Scan for the cell matching the given text and deliver its [x, y] coordinate at center. 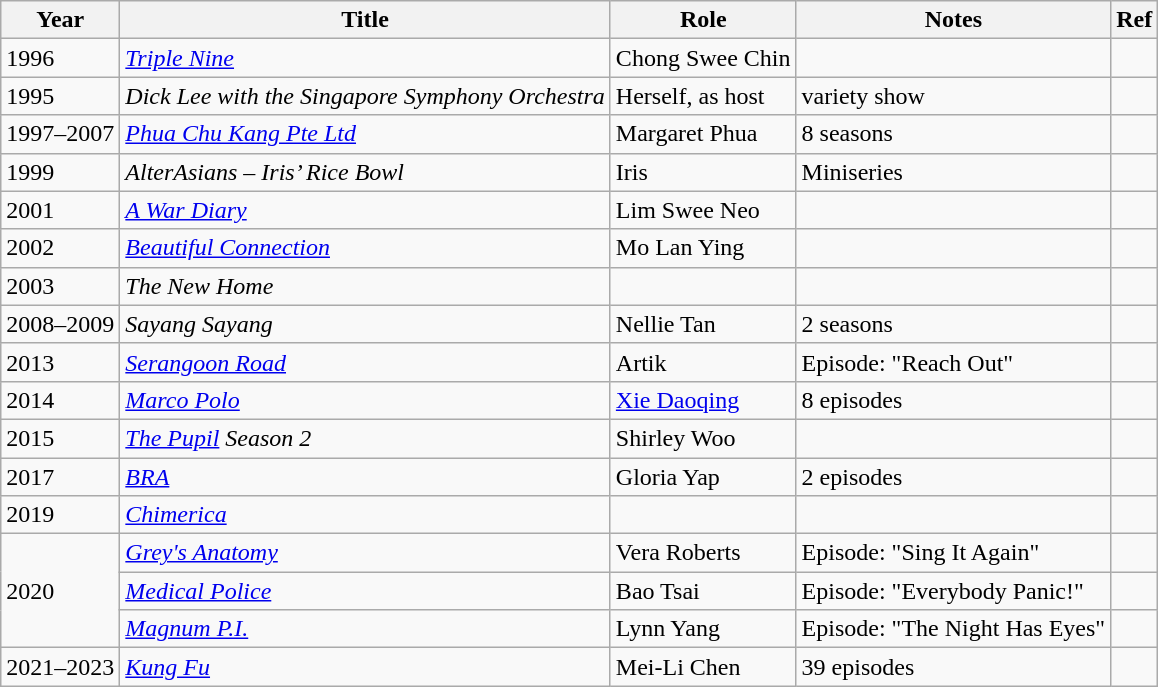
8 episodes [954, 400]
Herself, as host [703, 96]
Ref [1134, 20]
Serangoon Road [366, 362]
Magnum P.I. [366, 629]
Episode: "Sing It Again" [954, 553]
Episode: "Reach Out" [954, 362]
Phua Chu Kang Pte Ltd [366, 134]
variety show [954, 96]
Shirley Woo [703, 438]
Sayang Sayang [366, 324]
2002 [60, 248]
2003 [60, 286]
2013 [60, 362]
2019 [60, 515]
Triple Nine [366, 58]
Nellie Tan [703, 324]
Dick Lee with the Singapore Symphony Orchestra [366, 96]
2 seasons [954, 324]
The New Home [366, 286]
Artik [703, 362]
AlterAsians – Iris’ Rice Bowl [366, 172]
Title [366, 20]
Notes [954, 20]
2001 [60, 210]
Year [60, 20]
Lynn Yang [703, 629]
2020 [60, 591]
Beautiful Connection [366, 248]
2008–2009 [60, 324]
Role [703, 20]
8 seasons [954, 134]
2014 [60, 400]
2015 [60, 438]
Miniseries [954, 172]
2017 [60, 477]
39 episodes [954, 667]
Chong Swee Chin [703, 58]
2 episodes [954, 477]
A War Diary [366, 210]
BRA [366, 477]
Margaret Phua [703, 134]
Marco Polo [366, 400]
Grey's Anatomy [366, 553]
Chimerica [366, 515]
1999 [60, 172]
Iris [703, 172]
1995 [60, 96]
Episode: "Everybody Panic!" [954, 591]
Xie Daoqing [703, 400]
Gloria Yap [703, 477]
Bao Tsai [703, 591]
Mo Lan Ying [703, 248]
The Pupil Season 2 [366, 438]
Medical Police [366, 591]
1997–2007 [60, 134]
Mei-Li Chen [703, 667]
Episode: "The Night Has Eyes" [954, 629]
1996 [60, 58]
Lim Swee Neo [703, 210]
Vera Roberts [703, 553]
2021–2023 [60, 667]
Kung Fu [366, 667]
